Locate the cell with the specified text and output its (X, Y) center coordinate. 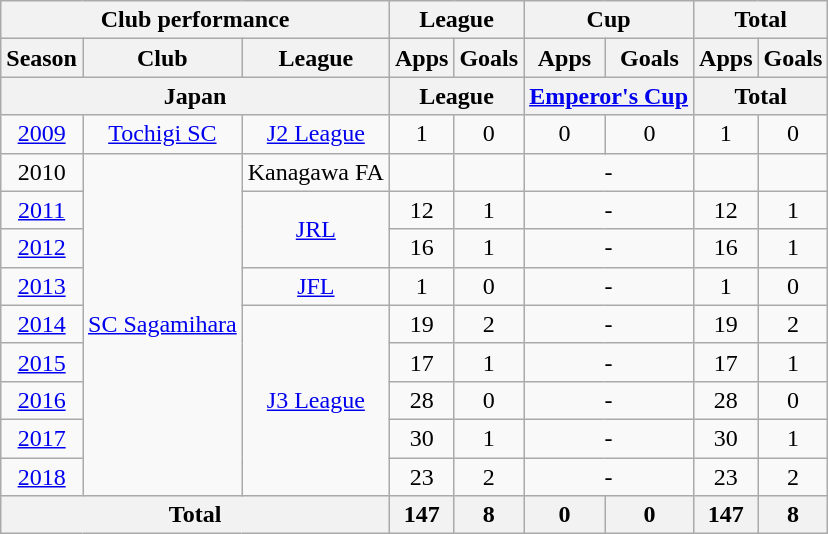
Tochigi SC (162, 134)
2012 (42, 248)
Emperor's Cup (609, 96)
2010 (42, 172)
2015 (42, 362)
2011 (42, 210)
J3 League (316, 400)
JRL (316, 229)
2018 (42, 477)
Season (42, 58)
JFL (316, 286)
Cup (609, 20)
Club (162, 58)
2014 (42, 324)
Japan (196, 96)
2009 (42, 134)
2017 (42, 438)
2013 (42, 286)
Kanagawa FA (316, 172)
J2 League (316, 134)
2016 (42, 400)
Club performance (196, 20)
SC Sagamihara (162, 324)
